Find where the given text appears and provide that cell's center as [X, Y] coordinate. 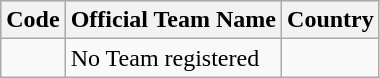
Code [33, 20]
No Team registered [173, 58]
Country [331, 20]
Official Team Name [173, 20]
